Capture the cell that displays the provided text and extract its (X, Y) central coordinate. 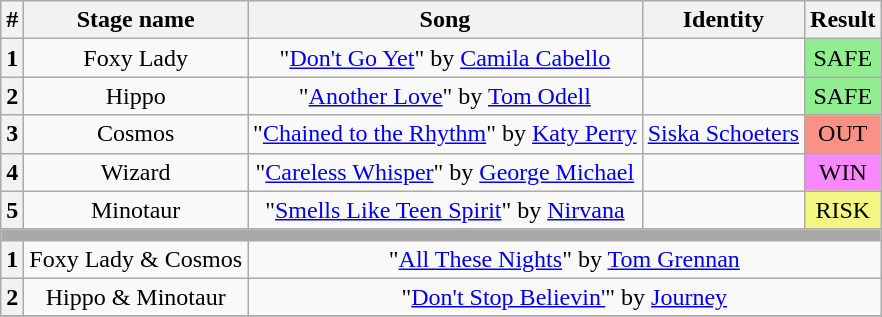
OUT (843, 134)
"Don't Stop Believin'" by Journey (564, 297)
4 (12, 172)
"Don't Go Yet" by Camila Cabello (446, 58)
WIN (843, 172)
Foxy Lady & Cosmos (136, 259)
Stage name (136, 20)
Hippo (136, 96)
Foxy Lady (136, 58)
Wizard (136, 172)
"Careless Whisper" by George Michael (446, 172)
Identity (723, 20)
3 (12, 134)
Result (843, 20)
"All These Nights" by Tom Grennan (564, 259)
Cosmos (136, 134)
Minotaur (136, 210)
RISK (843, 210)
5 (12, 210)
# (12, 20)
"Chained to the Rhythm" by Katy Perry (446, 134)
Hippo & Minotaur (136, 297)
"Another Love" by Tom Odell (446, 96)
Siska Schoeters (723, 134)
Song (446, 20)
"Smells Like Teen Spirit" by Nirvana (446, 210)
